Scan for the cell matching the given text and deliver its [X, Y] coordinate at center. 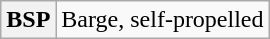
Barge, self-propelled [162, 20]
BSP [28, 20]
